Scan for the cell matching the given text and deliver its (X, Y) coordinate at center. 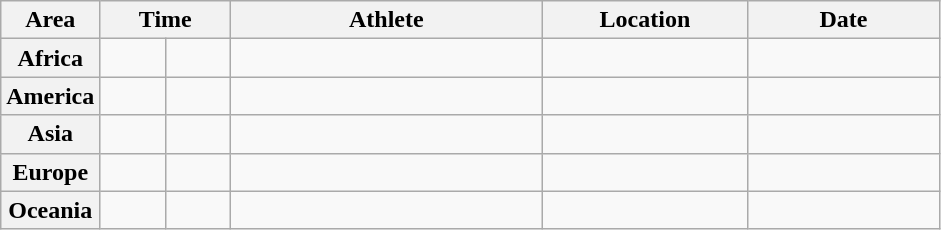
Area (50, 20)
Asia (50, 134)
Time (166, 20)
Date (844, 20)
Africa (50, 58)
Europe (50, 172)
America (50, 96)
Location (645, 20)
Oceania (50, 210)
Athlete (386, 20)
